For the text-containing cell, return its midpoint in [X, Y] coordinate format. 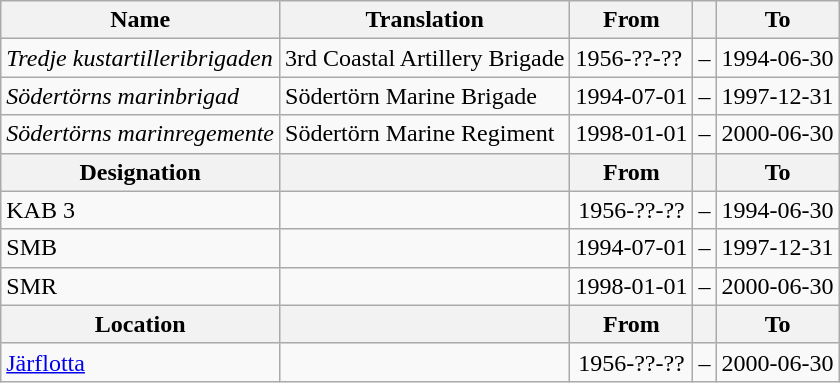
KAB 3 [140, 210]
Name [140, 20]
3rd Coastal Artillery Brigade [425, 58]
Södertörn Marine Brigade [425, 96]
SMR [140, 286]
SMB [140, 248]
Järflotta [140, 362]
Södertörn Marine Regiment [425, 134]
Tredje kustartilleribrigaden [140, 58]
Södertörns marinbrigad [140, 96]
Södertörns marinregemente [140, 134]
Designation [140, 172]
Translation [425, 20]
Location [140, 324]
